Extract the [x, y] coordinate from the center of the cell holding the provided text.  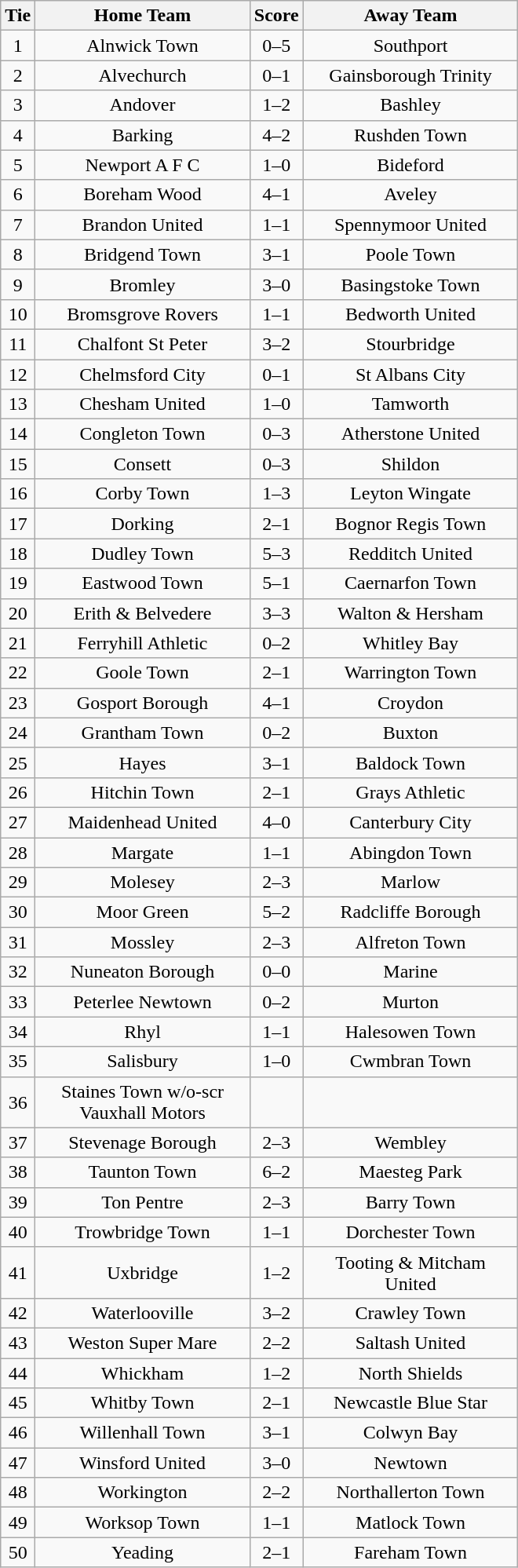
39 [18, 1202]
Grays Athletic [410, 792]
25 [18, 762]
Gosport Borough [143, 703]
Marine [410, 972]
North Shields [410, 1373]
26 [18, 792]
Newport A F C [143, 165]
Dorchester Town [410, 1232]
Staines Town w/o-scr Vauxhall Motors [143, 1102]
Maidenhead United [143, 822]
Croydon [410, 703]
Moor Green [143, 912]
16 [18, 494]
4–0 [276, 822]
Mossley [143, 942]
Murton [410, 1002]
Bromsgrove Rovers [143, 314]
Poole Town [410, 254]
0–0 [276, 972]
Gainsborough Trinity [410, 75]
Weston Super Mare [143, 1343]
Trowbridge Town [143, 1232]
11 [18, 344]
20 [18, 613]
Nuneaton Borough [143, 972]
Barry Town [410, 1202]
Bridgend Town [143, 254]
Whitby Town [143, 1403]
33 [18, 1002]
6 [18, 195]
Chelmsford City [143, 375]
14 [18, 434]
Dudley Town [143, 554]
5–2 [276, 912]
38 [18, 1172]
Atherstone United [410, 434]
Basingstoke Town [410, 284]
Whickham [143, 1373]
Consett [143, 464]
Dorking [143, 524]
36 [18, 1102]
45 [18, 1403]
Tamworth [410, 404]
Walton & Hersham [410, 613]
41 [18, 1272]
23 [18, 703]
Aveley [410, 195]
Redditch United [410, 554]
37 [18, 1142]
Corby Town [143, 494]
Salisbury [143, 1062]
Newcastle Blue Star [410, 1403]
Halesowen Town [410, 1032]
6–2 [276, 1172]
Andover [143, 105]
0–5 [276, 46]
18 [18, 554]
Warrington Town [410, 673]
Fareham Town [410, 1552]
48 [18, 1493]
3 [18, 105]
Maesteg Park [410, 1172]
Grantham Town [143, 733]
Whitley Bay [410, 643]
Boreham Wood [143, 195]
Congleton Town [143, 434]
31 [18, 942]
Hayes [143, 762]
Alfreton Town [410, 942]
Marlow [410, 883]
10 [18, 314]
50 [18, 1552]
Barking [143, 135]
Ton Pentre [143, 1202]
Home Team [143, 16]
30 [18, 912]
Molesey [143, 883]
Northallerton Town [410, 1493]
Leyton Wingate [410, 494]
Alvechurch [143, 75]
Erith & Belvedere [143, 613]
Tie [18, 16]
34 [18, 1032]
Worksop Town [143, 1522]
4 [18, 135]
47 [18, 1463]
4–2 [276, 135]
21 [18, 643]
7 [18, 225]
Rhyl [143, 1032]
Buxton [410, 733]
St Albans City [410, 375]
Stevenage Borough [143, 1142]
Rushden Town [410, 135]
Shildon [410, 464]
3–3 [276, 613]
22 [18, 673]
Bognor Regis Town [410, 524]
Alnwick Town [143, 46]
Hitchin Town [143, 792]
49 [18, 1522]
Score [276, 16]
Uxbridge [143, 1272]
35 [18, 1062]
Spennymoor United [410, 225]
Goole Town [143, 673]
Tooting & Mitcham United [410, 1272]
Margate [143, 852]
43 [18, 1343]
Bromley [143, 284]
Peterlee Newtown [143, 1002]
Chalfont St Peter [143, 344]
Ferryhill Athletic [143, 643]
Chesham United [143, 404]
17 [18, 524]
1–3 [276, 494]
13 [18, 404]
Away Team [410, 16]
Abingdon Town [410, 852]
44 [18, 1373]
Colwyn Bay [410, 1433]
Winsford United [143, 1463]
27 [18, 822]
Canterbury City [410, 822]
Bedworth United [410, 314]
5–1 [276, 583]
9 [18, 284]
40 [18, 1232]
Workington [143, 1493]
2 [18, 75]
Crawley Town [410, 1313]
5 [18, 165]
12 [18, 375]
Cwmbran Town [410, 1062]
19 [18, 583]
29 [18, 883]
Bideford [410, 165]
Newtown [410, 1463]
Wembley [410, 1142]
46 [18, 1433]
Southport [410, 46]
42 [18, 1313]
Caernarfon Town [410, 583]
Stourbridge [410, 344]
8 [18, 254]
Yeading [143, 1552]
28 [18, 852]
Matlock Town [410, 1522]
Taunton Town [143, 1172]
Waterlooville [143, 1313]
Radcliffe Borough [410, 912]
Baldock Town [410, 762]
Eastwood Town [143, 583]
1 [18, 46]
Saltash United [410, 1343]
32 [18, 972]
24 [18, 733]
Bashley [410, 105]
15 [18, 464]
Willenhall Town [143, 1433]
5–3 [276, 554]
Brandon United [143, 225]
